Identify which cell holds the provided text, then report its (X, Y) central coordinate. 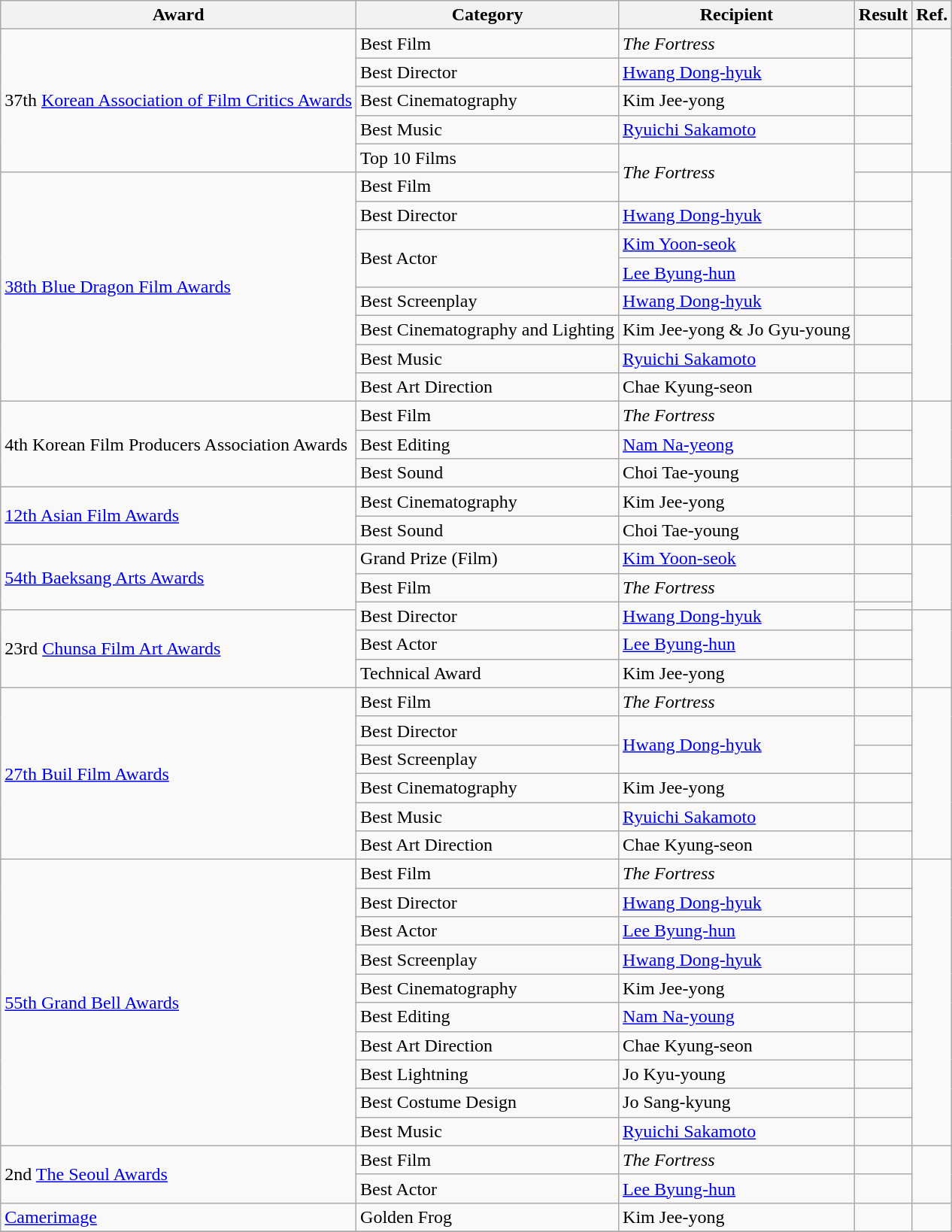
Best Costume Design (487, 1103)
23rd Chunsa Film Art Awards (179, 648)
Technical Award (487, 673)
Nam Na-young (737, 1017)
Jo Sang-kyung (737, 1103)
Golden Frog (487, 1217)
38th Blue Dragon Film Awards (179, 287)
Best Lightning (487, 1074)
Top 10 Films (487, 158)
54th Baeksang Arts Awards (179, 578)
Nam Na-yeong (737, 445)
55th Grand Bell Awards (179, 1003)
Jo Kyu-young (737, 1074)
27th Buil Film Awards (179, 773)
Kim Jee-yong & Jo Gyu-young (737, 329)
Award (179, 15)
Camerimage (179, 1217)
12th Asian Film Awards (179, 516)
Category (487, 15)
4th Korean Film Producers Association Awards (179, 445)
Recipient (737, 15)
Ref. (932, 15)
37th Korean Association of Film Critics Awards (179, 101)
Result (883, 15)
Best Cinematography and Lighting (487, 329)
2nd The Seoul Awards (179, 1174)
Grand Prize (Film) (487, 559)
